Determine the [x, y] coordinate at the center of the cell enclosing the given text.  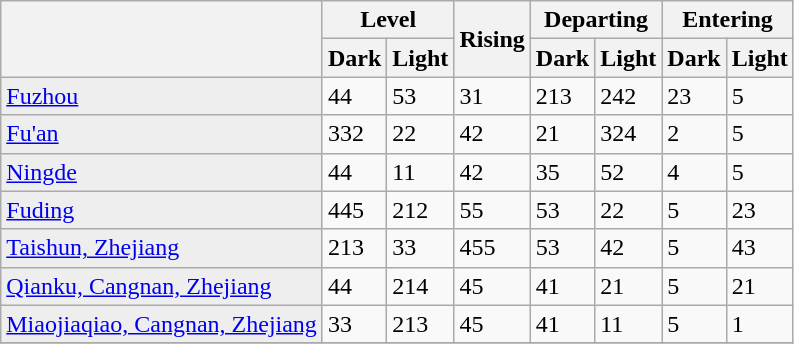
Fu'an [162, 134]
445 [354, 210]
Ningde [162, 172]
Taishun, Zhejiang [162, 248]
55 [492, 210]
Level [388, 20]
1 [760, 324]
Rising [492, 39]
455 [492, 248]
31 [492, 96]
Departing [596, 20]
Qianku, Cangnan, Zhejiang [162, 286]
52 [628, 172]
Fuzhou [162, 96]
Miaojiaqiao, Cangnan, Zhejiang [162, 324]
35 [562, 172]
212 [420, 210]
324 [628, 134]
332 [354, 134]
2 [694, 134]
43 [760, 248]
Entering [728, 20]
4 [694, 172]
Fuding [162, 210]
214 [420, 286]
242 [628, 96]
